Return the (x, y) coordinate for the center point of the cell that contains the specified text.  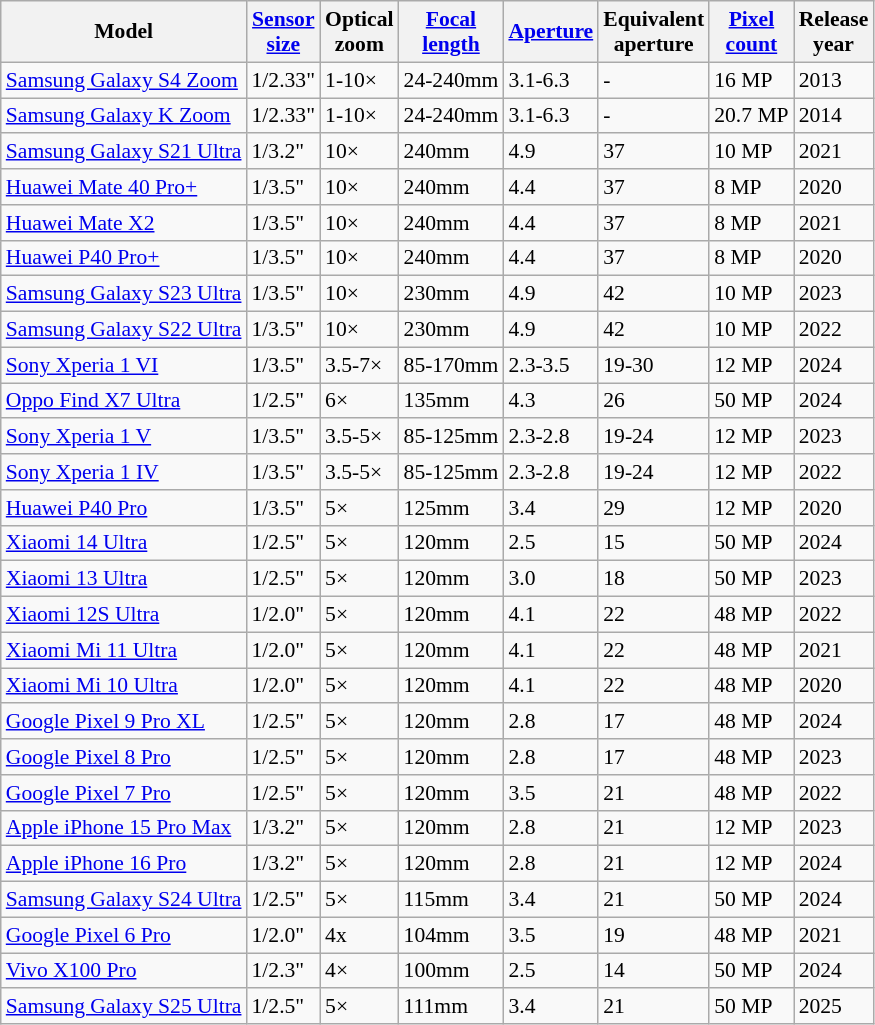
29 (654, 508)
3.5-7× (359, 365)
2014 (834, 116)
135mm (452, 401)
Sony Xperia 1 VI (124, 365)
Xiaomi 12S Ultra (124, 615)
Huawei Mate 40 Pro+ (124, 187)
Opticalzoom (359, 32)
Samsung Galaxy S24 Ultra (124, 900)
4x (359, 935)
19-30 (654, 365)
26 (654, 401)
Model (124, 32)
Sensorsize (284, 32)
115mm (452, 900)
Google Pixel 7 Pro (124, 793)
Samsung Galaxy K Zoom (124, 116)
Huawei Mate X2 (124, 223)
2025 (834, 1007)
15 (654, 543)
Sony Xperia 1 IV (124, 472)
2013 (834, 80)
18 (654, 579)
Samsung Galaxy S23 Ultra (124, 294)
Releaseyear (834, 32)
Xiaomi Mi 10 Ultra (124, 686)
Samsung Galaxy S21 Ultra (124, 152)
Samsung Galaxy S22 Ultra (124, 330)
2.3-3.5 (550, 365)
Google Pixel 6 Pro (124, 935)
Vivo X100 Pro (124, 971)
16 MP (752, 80)
Apple iPhone 15 Pro Max (124, 828)
3.0 (550, 579)
125mm (452, 508)
19 (654, 935)
Google Pixel 8 Pro (124, 757)
111mm (452, 1007)
104mm (452, 935)
Huawei P40 Pro (124, 508)
Equivalentaperture (654, 32)
Aperture (550, 32)
4.3 (550, 401)
Xiaomi 14 Ultra (124, 543)
14 (654, 971)
Oppo Find X7 Ultra (124, 401)
Samsung Galaxy S25 Ultra (124, 1007)
Huawei P40 Pro+ (124, 258)
Focallength (452, 32)
Apple iPhone 16 Pro (124, 864)
Sony Xperia 1 V (124, 437)
20.7 MP (752, 116)
Xiaomi 13 Ultra (124, 579)
Google Pixel 9 Pro XL (124, 722)
Pixelcount (752, 32)
1/2.3" (284, 971)
100mm (452, 971)
Xiaomi Mi 11 Ultra (124, 650)
6× (359, 401)
Samsung Galaxy S4 Zoom (124, 80)
85-170mm (452, 365)
4× (359, 971)
